Search for the cell housing the specified text and yield its [x, y] center coordinate. 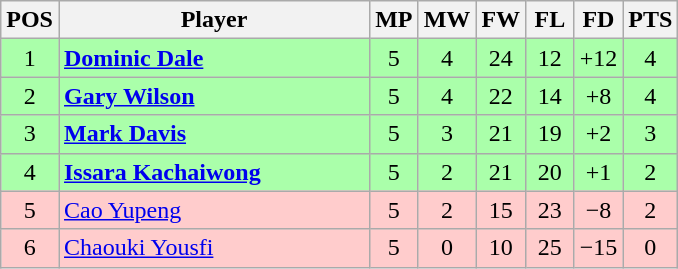
MP [394, 20]
−15 [598, 248]
Mark Davis [214, 134]
23 [550, 210]
+1 [598, 172]
POS [30, 20]
1 [30, 58]
Cao Yupeng [214, 210]
14 [550, 96]
Player [214, 20]
19 [550, 134]
Gary Wilson [214, 96]
24 [501, 58]
FL [550, 20]
+8 [598, 96]
FD [598, 20]
Chaouki Yousfi [214, 248]
FW [501, 20]
6 [30, 248]
+12 [598, 58]
−8 [598, 210]
15 [501, 210]
+2 [598, 134]
12 [550, 58]
22 [501, 96]
20 [550, 172]
PTS [650, 20]
MW [447, 20]
25 [550, 248]
10 [501, 248]
Issara Kachaiwong [214, 172]
Dominic Dale [214, 58]
